Capture the cell that displays the provided text and extract its (x, y) central coordinate. 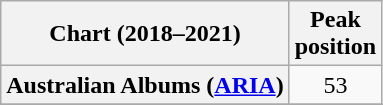
Australian Albums (ARIA) (145, 85)
Chart (2018–2021) (145, 34)
53 (335, 85)
Peakposition (335, 34)
